Return the (x, y) coordinate for the center point of the cell that contains the specified text.  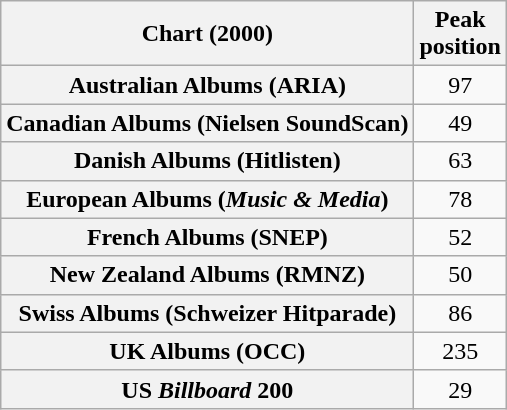
European Albums (Music & Media) (208, 199)
UK Albums (OCC) (208, 351)
New Zealand Albums (RMNZ) (208, 275)
29 (460, 389)
Danish Albums (Hitlisten) (208, 161)
63 (460, 161)
Peakposition (460, 34)
97 (460, 85)
86 (460, 313)
49 (460, 123)
Canadian Albums (Nielsen SoundScan) (208, 123)
US Billboard 200 (208, 389)
235 (460, 351)
52 (460, 237)
French Albums (SNEP) (208, 237)
Australian Albums (ARIA) (208, 85)
78 (460, 199)
50 (460, 275)
Chart (2000) (208, 34)
Swiss Albums (Schweizer Hitparade) (208, 313)
